Determine the (X, Y) coordinate at the center of the cell enclosing the given text.  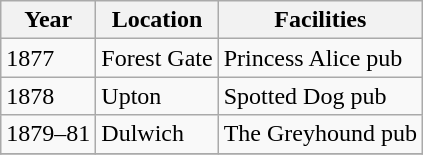
Dulwich (157, 134)
1878 (48, 96)
The Greyhound pub (320, 134)
1877 (48, 58)
Spotted Dog pub (320, 96)
Year (48, 20)
Upton (157, 96)
Facilities (320, 20)
1879–81 (48, 134)
Princess Alice pub (320, 58)
Location (157, 20)
Forest Gate (157, 58)
